Extract the (X, Y) coordinate from the center of the cell holding the provided text.  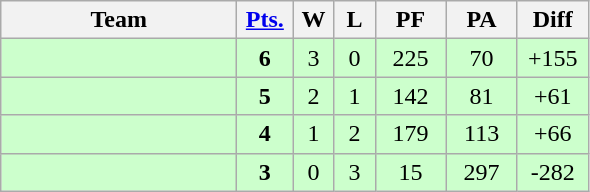
PF (410, 20)
5 (265, 96)
4 (265, 134)
179 (410, 134)
Team (119, 20)
-282 (552, 172)
W (314, 20)
142 (410, 96)
81 (482, 96)
+66 (552, 134)
225 (410, 58)
15 (410, 172)
Diff (552, 20)
Pts. (265, 20)
297 (482, 172)
PA (482, 20)
+155 (552, 58)
+61 (552, 96)
113 (482, 134)
6 (265, 58)
L (354, 20)
70 (482, 58)
